Output the (X, Y) coordinate of the center of the cell containing the given text.  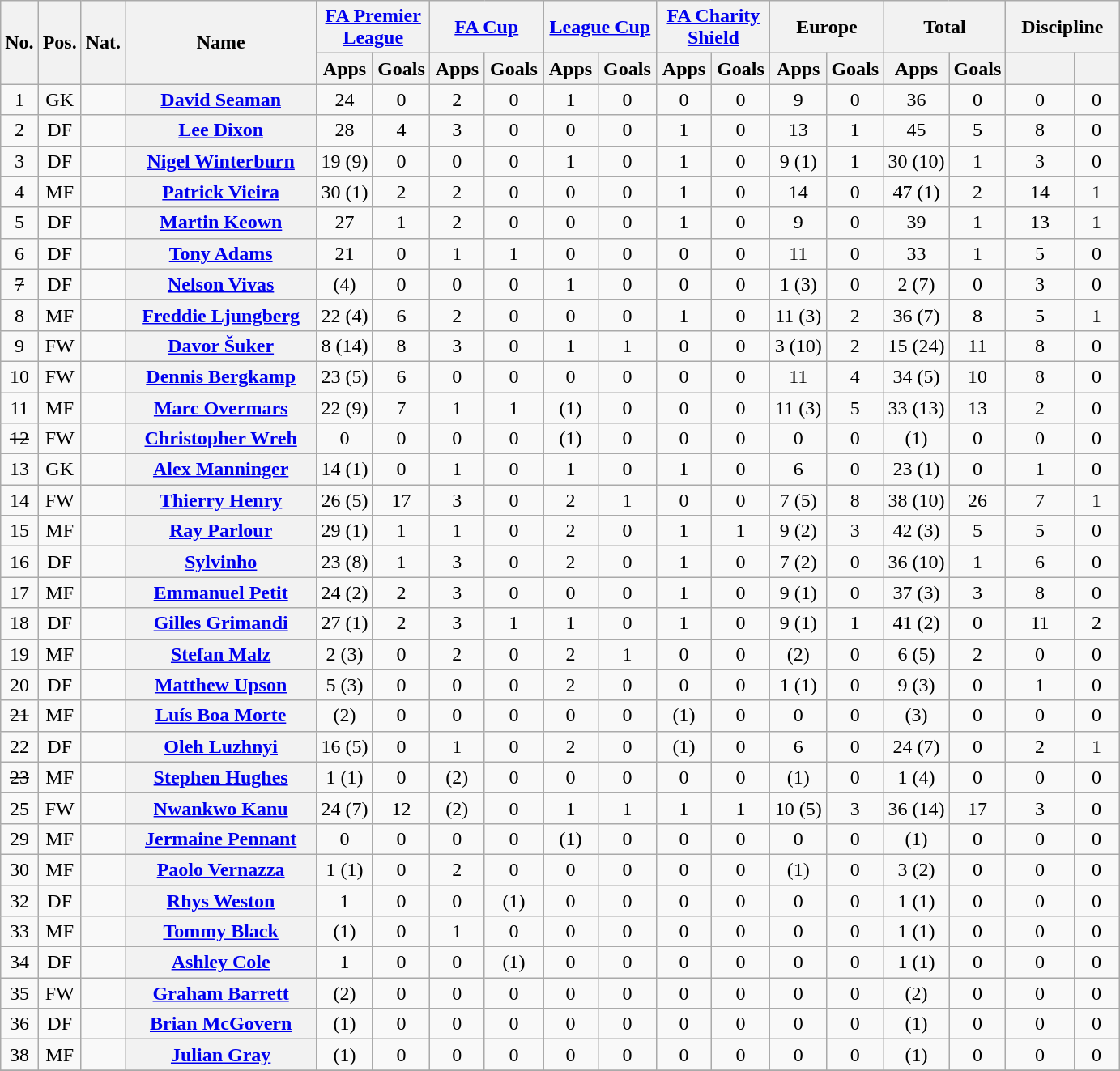
16 (19, 562)
Freddie Ljungberg (221, 315)
39 (917, 223)
19 (9) (345, 161)
Alex Manninger (221, 470)
25 (19, 808)
30 (19, 869)
23 (1) (917, 470)
23 (19, 777)
26 (977, 500)
6 (5) (917, 654)
26 (5) (345, 500)
20 (19, 685)
Lee Dixon (221, 130)
7 (2) (798, 562)
45 (917, 130)
Sylvinho (221, 562)
Name (221, 42)
29 (19, 839)
35 (19, 993)
24 (345, 100)
Christopher Wreh (221, 439)
19 (19, 654)
Stephen Hughes (221, 777)
22 (4) (345, 315)
Tony Adams (221, 253)
Patrick Vieira (221, 192)
Martin Keown (221, 223)
34 (19, 963)
FA Cup (487, 28)
Nigel Winterburn (221, 161)
1 (4) (917, 777)
37 (3) (917, 593)
9 (3) (917, 685)
(4) (345, 284)
Ray Parlour (221, 531)
No. (19, 42)
FA Charity Shield (713, 28)
27 (1) (345, 623)
Europe (827, 28)
Nelson Vivas (221, 284)
38 (10) (917, 500)
Emmanuel Petit (221, 593)
1 (3) (798, 284)
27 (345, 223)
Brian McGovern (221, 1024)
15 (19, 531)
(3) (917, 716)
18 (19, 623)
League Cup (600, 28)
23 (8) (345, 562)
Gilles Grimandi (221, 623)
Total (944, 28)
Pos. (60, 42)
36 (10) (917, 562)
14 (1) (345, 470)
24 (2) (345, 593)
2 (3) (345, 654)
33 (13) (917, 407)
15 (24) (917, 346)
30 (10) (917, 161)
Rhys Weston (221, 901)
9 (2) (798, 531)
7 (5) (798, 500)
Oleh Luzhnyi (221, 746)
38 (19, 1055)
Matthew Upson (221, 685)
3 (2) (917, 869)
8 (14) (345, 346)
16 (5) (345, 746)
36 (14) (917, 808)
32 (19, 901)
FA Premier League (373, 28)
10 (5) (798, 808)
Davor Šuker (221, 346)
David Seaman (221, 100)
5 (3) (345, 685)
Graham Barrett (221, 993)
28 (345, 130)
Luís Boa Morte (221, 716)
Marc Overmars (221, 407)
22 (9) (345, 407)
23 (5) (345, 376)
Stefan Malz (221, 654)
41 (2) (917, 623)
30 (1) (345, 192)
34 (5) (917, 376)
Tommy Black (221, 932)
Paolo Vernazza (221, 869)
22 (19, 746)
Nwankwo Kanu (221, 808)
Discipline (1063, 28)
36 (7) (917, 315)
3 (10) (798, 346)
Julian Gray (221, 1055)
2 (7) (917, 284)
29 (1) (345, 531)
Nat. (103, 42)
42 (3) (917, 531)
Jermaine Pennant (221, 839)
47 (1) (917, 192)
Dennis Bergkamp (221, 376)
Thierry Henry (221, 500)
Ashley Cole (221, 963)
